Provide the [X, Y] coordinate of the cell's center where the given text is located.  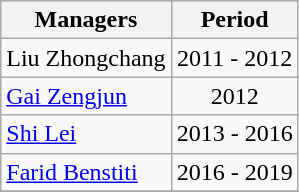
2012 [234, 96]
Liu Zhongchang [86, 58]
2011 - 2012 [234, 58]
Gai Zengjun [86, 96]
Managers [86, 20]
Farid Benstiti [86, 172]
2013 - 2016 [234, 134]
2016 - 2019 [234, 172]
Period [234, 20]
Shi Lei [86, 134]
